Locate the cell with the specified text and output its [x, y] center coordinate. 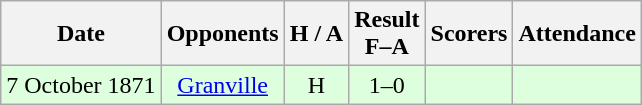
Granville [222, 85]
Scorers [469, 34]
Opponents [222, 34]
Attendance [577, 34]
H / A [316, 34]
Date [81, 34]
7 October 1871 [81, 85]
ResultF–A [387, 34]
H [316, 85]
1–0 [387, 85]
